Scan for the cell matching the given text and deliver its [X, Y] coordinate at center. 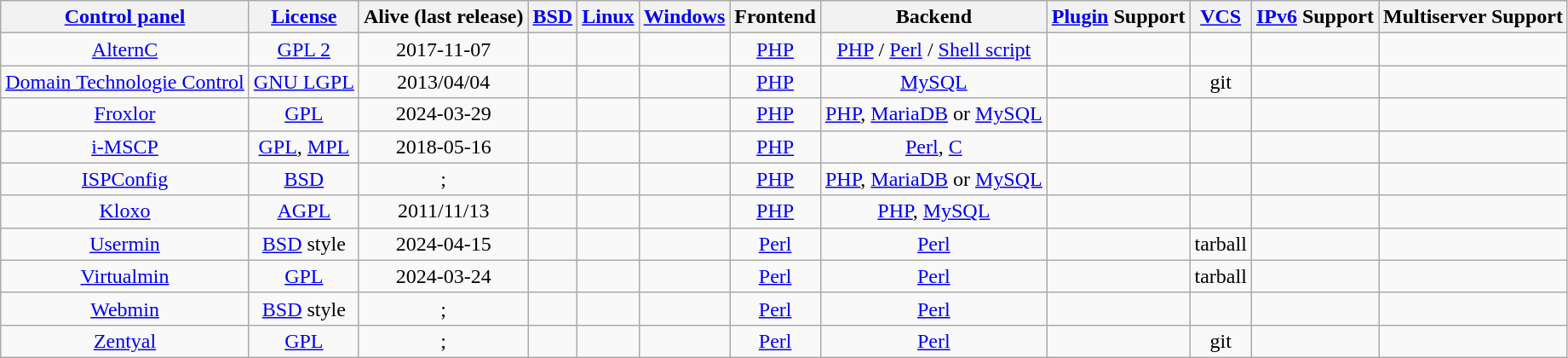
Alive (last release) [443, 17]
AlternC [125, 49]
i-MSCP [125, 147]
2013/04/04 [443, 82]
ISPConfig [125, 179]
Plugin Support [1118, 17]
Frontend [775, 17]
Perl, C [933, 147]
Domain Technologie Control [125, 82]
Froxlor [125, 114]
Kloxo [125, 211]
IPv6 Support [1315, 17]
2017-11-07 [443, 49]
Virtualmin [125, 276]
MySQL [933, 82]
Webmin [125, 309]
PHP / Perl / Shell script [933, 49]
2024-04-15 [443, 244]
Multiserver Support [1473, 17]
Windows [685, 17]
GPL, MPL [303, 147]
Backend [933, 17]
Control panel [125, 17]
Linux [608, 17]
2024-03-24 [443, 276]
PHP, MySQL [933, 211]
GPL 2 [303, 49]
2024-03-29 [443, 114]
Usermin [125, 244]
License [303, 17]
Zentyal [125, 341]
VCS [1221, 17]
2018-05-16 [443, 147]
2011/11/13 [443, 211]
AGPL [303, 211]
GNU LGPL [303, 82]
